Determine the (X, Y) coordinate at the center of the cell enclosing the given text.  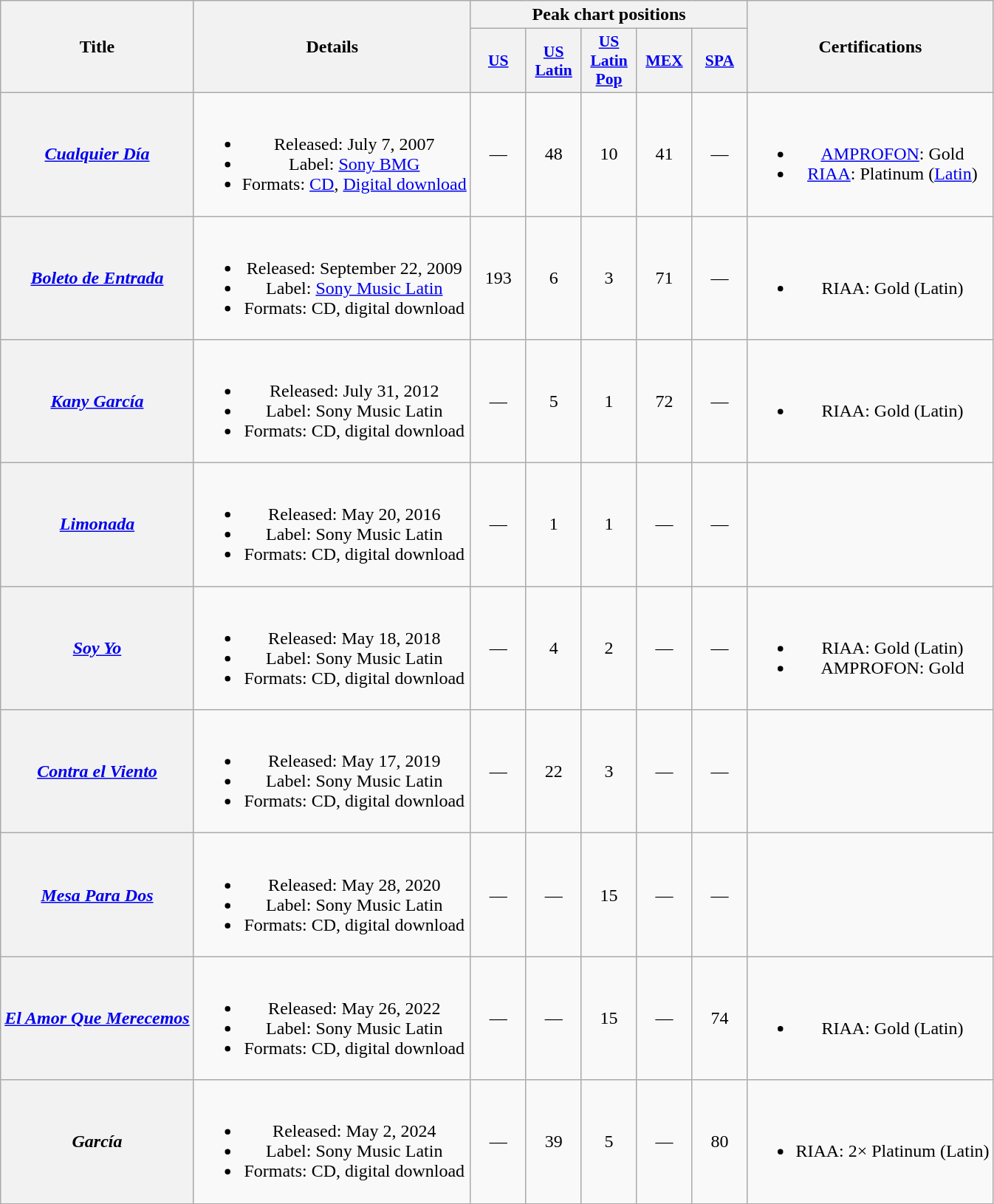
USLatinPop (609, 61)
Mesa Para Dos (97, 895)
Released: September 22, 2009Label: Sony Music LatinFormats: CD, digital download (332, 278)
193 (498, 278)
RIAA: 2× Platinum (Latin) (870, 1142)
Contra el Viento (97, 771)
Released: May 17, 2019Label: Sony Music LatinFormats: CD, digital download (332, 771)
García (97, 1142)
Boleto de Entrada (97, 278)
41 (665, 154)
Details (332, 47)
Released: July 31, 2012Label: Sony Music LatinFormats: CD, digital download (332, 402)
Released: May 18, 2018Label: Sony Music LatinFormats: CD, digital download (332, 649)
Kany García (97, 402)
Released: July 7, 2007Label: Sony BMGFormats: CD, Digital download (332, 154)
39 (554, 1142)
48 (554, 154)
US (498, 61)
Cualquier Día (97, 154)
Certifications (870, 47)
Released: May 20, 2016Label: Sony Music LatinFormats: CD, digital download (332, 524)
RIAA: Gold (Latin)AMPROFON: Gold (870, 649)
Released: May 2, 2024Label: Sony Music LatinFormats: CD, digital download (332, 1142)
22 (554, 771)
AMPROFON: GoldRIAA: Platinum (Latin) (870, 154)
72 (665, 402)
2 (609, 649)
Limonada (97, 524)
Released: May 26, 2022Label: Sony Music LatinFormats: CD, digital download (332, 1018)
SPA (719, 61)
6 (554, 278)
Released: May 28, 2020Label: Sony Music LatinFormats: CD, digital download (332, 895)
4 (554, 649)
El Amor Que Merecemos (97, 1018)
74 (719, 1018)
71 (665, 278)
10 (609, 154)
Title (97, 47)
Soy Yo (97, 649)
MEX (665, 61)
80 (719, 1142)
Peak chart positions (609, 15)
USLatin (554, 61)
